Extract the [x, y] coordinate from the center of the cell holding the provided text.  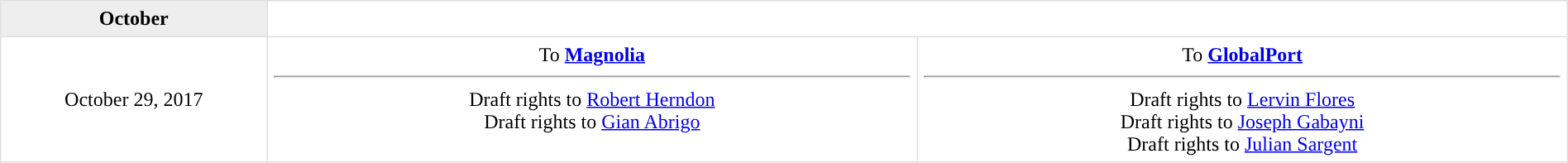
To MagnoliaDraft rights to Robert HerndonDraft rights to Gian Abrigo [592, 99]
October [134, 19]
To GlobalPortDraft rights to Lervin FloresDraft rights to Joseph GabayniDraft rights to Julian Sargent [1242, 99]
October 29, 2017 [134, 99]
